Detect which cell encompasses the target text, then output its (X, Y) center coordinate. 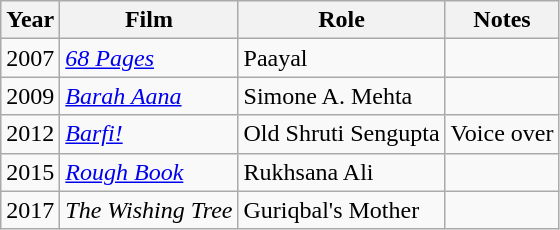
Old Shruti Sengupta (342, 134)
Guriqbal's Mother (342, 210)
Rough Book (149, 172)
The Wishing Tree (149, 210)
68 Pages (149, 58)
Film (149, 20)
2012 (30, 134)
Simone A. Mehta (342, 96)
Barfi! (149, 134)
Notes (502, 20)
Year (30, 20)
Voice over (502, 134)
Rukhsana Ali (342, 172)
Paayal (342, 58)
2017 (30, 210)
Role (342, 20)
2009 (30, 96)
2007 (30, 58)
2015 (30, 172)
Barah Aana (149, 96)
